Search for the cell housing the specified text and yield its [x, y] center coordinate. 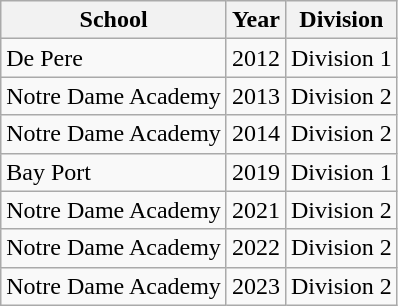
2023 [256, 286]
School [114, 20]
De Pere [114, 58]
2021 [256, 210]
2019 [256, 172]
Division [341, 20]
2022 [256, 248]
2012 [256, 58]
2013 [256, 96]
2014 [256, 134]
Bay Port [114, 172]
Year [256, 20]
